Return [x, y] of the center of cell containing provided text 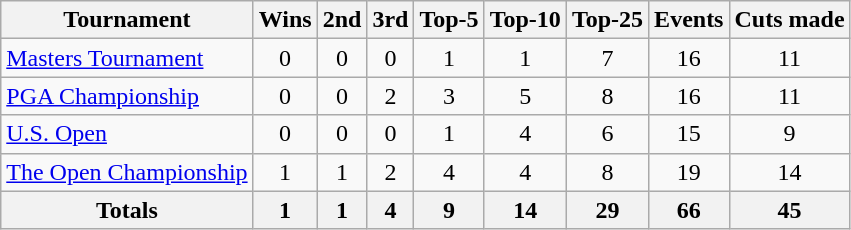
Events [689, 20]
19 [689, 172]
Tournament [127, 20]
66 [689, 210]
7 [607, 58]
2nd [342, 20]
Top-25 [607, 20]
Wins [285, 20]
Cuts made [790, 20]
The Open Championship [127, 172]
15 [689, 134]
5 [525, 96]
29 [607, 210]
45 [790, 210]
U.S. Open [127, 134]
Totals [127, 210]
PGA Championship [127, 96]
Top-5 [449, 20]
3rd [390, 20]
6 [607, 134]
3 [449, 96]
Top-10 [525, 20]
Masters Tournament [127, 58]
